Pinpoint the cell where the given text exists, returning its [X, Y] midpoint coordinate. 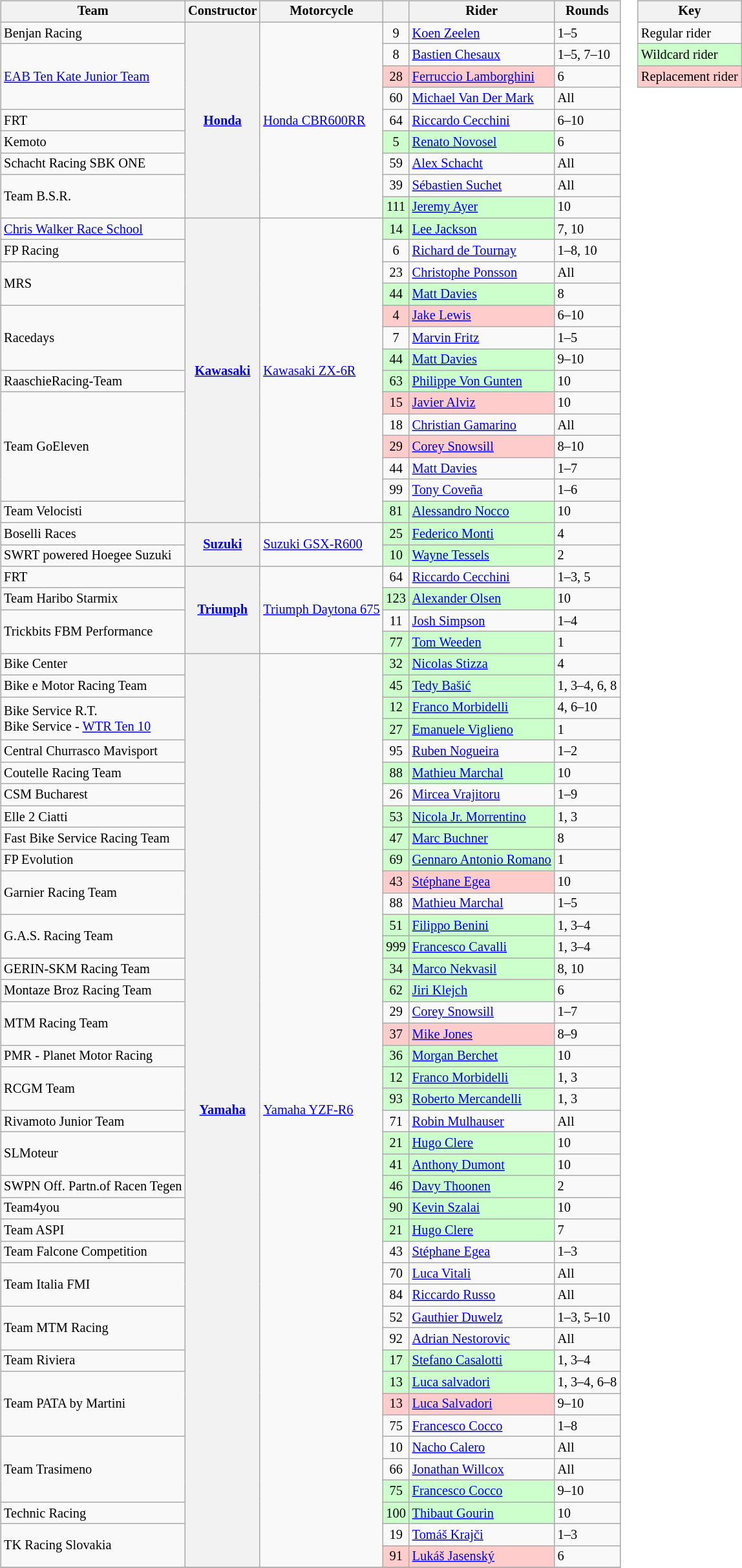
Gauthier Duwelz [482, 1317]
SLMoteur [93, 1154]
8–10 [587, 447]
GERIN-SKM Racing Team [93, 969]
52 [396, 1317]
Team4you [93, 1208]
53 [396, 817]
7, 10 [587, 229]
45 [396, 686]
Kawasaki ZX-6R [321, 370]
17 [396, 1360]
11 [396, 621]
Bike e Motor Racing Team [93, 686]
28 [396, 77]
Kawasaki [222, 370]
Lukáš Jasenský [482, 1556]
Regular rider [690, 33]
Roberto Mercandelli [482, 1099]
Thibaut Gourin [482, 1513]
Rounds [587, 12]
70 [396, 1274]
Chris Walker Race School [93, 229]
Boselli Races [93, 533]
Tony Coveña [482, 490]
Filippo Benini [482, 925]
1–9 [587, 795]
51 [396, 925]
Luca salvadori [482, 1382]
Luca Vitali [482, 1274]
Lee Jackson [482, 229]
Bike Center [93, 664]
Constructor [222, 12]
Alex Schacht [482, 164]
SWPN Off. Partn.of Racen Tegen [93, 1187]
MRS [93, 283]
Emanuele Viglieno [482, 729]
1, 3–4, 6, 8 [587, 686]
Riccardo Russo [482, 1295]
39 [396, 186]
19 [396, 1535]
37 [396, 1034]
1, 3–4, 6–8 [587, 1382]
Central Churrasco Mavisport [93, 751]
Tomáš Krajči [482, 1535]
1–2 [587, 751]
Nicola Jr. Morrentino [482, 817]
Michael Van Der Mark [482, 98]
5 [396, 142]
Coutelle Racing Team [93, 773]
91 [396, 1556]
1–5, 7–10 [587, 55]
26 [396, 795]
Technic Racing [93, 1513]
1–3, 5 [587, 577]
Christophe Ponsson [482, 273]
Rivamoto Junior Team [93, 1121]
Team Riviera [93, 1360]
CSM Bucharest [93, 795]
Honda CBR600RR [321, 120]
Triumph [222, 610]
92 [396, 1339]
RCGM Team [93, 1089]
Trickbits FBM Performance [93, 631]
Sébastien Suchet [482, 186]
Ruben Nogueira [482, 751]
Alexander Olsen [482, 599]
14 [396, 229]
Marvin Fritz [482, 338]
Schacht Racing SBK ONE [93, 164]
Yamaha YZF-R6 [321, 1110]
Triumph Daytona 675 [321, 610]
Renato Novosel [482, 142]
RaaschieRacing-Team [93, 381]
69 [396, 860]
60 [396, 98]
111 [396, 208]
47 [396, 839]
Team [93, 12]
25 [396, 533]
90 [396, 1208]
FP Evolution [93, 860]
Key [690, 12]
Ferruccio Lamborghini [482, 77]
Jonathan Willcox [482, 1470]
Motorcycle [321, 12]
Team Haribo Starmix [93, 599]
27 [396, 729]
Team PATA by Martini [93, 1404]
Team MTM Racing [93, 1328]
Philippe Von Gunten [482, 381]
Replacement rider [690, 77]
Christian Gamarino [482, 425]
Suzuki [222, 544]
Tom Weeden [482, 643]
TK Racing Slovakia [93, 1545]
Marc Buchner [482, 839]
95 [396, 751]
Suzuki GSX-R600 [321, 544]
59 [396, 164]
Morgan Berchet [482, 1056]
MTM Racing Team [93, 1023]
Team Falcone Competition [93, 1252]
Luca Salvadori [482, 1404]
Honda [222, 120]
Richard de Tournay [482, 251]
4, 6–10 [587, 708]
Rider [482, 12]
1–8 [587, 1426]
Racedays [93, 338]
Nicolas Stizza [482, 664]
Team Trasimeno [93, 1469]
32 [396, 664]
Adrian Nestorovic [482, 1339]
Tedy Bašić [482, 686]
93 [396, 1099]
Bike Service R.T. Bike Service - WTR Ten 10 [93, 719]
Yamaha [222, 1110]
62 [396, 991]
Team GoEleven [93, 446]
9 [396, 33]
18 [396, 425]
99 [396, 490]
Team Velocisti [93, 512]
46 [396, 1187]
Bastien Chesaux [482, 55]
Fast Bike Service Racing Team [93, 839]
Mike Jones [482, 1034]
PMR - Planet Motor Racing [93, 1056]
66 [396, 1470]
41 [396, 1165]
Robin Mulhauser [482, 1121]
Kevin Szalai [482, 1208]
Team B.S.R. [93, 197]
Jiri Klejch [482, 991]
Team ASPI [93, 1230]
1–4 [587, 621]
Davy Thoonen [482, 1187]
23 [396, 273]
Jake Lewis [482, 316]
Stefano Casalotti [482, 1360]
77 [396, 643]
1–6 [587, 490]
FP Racing [93, 251]
Team Italia FMI [93, 1284]
Federico Monti [482, 533]
G.A.S. Racing Team [93, 936]
Montaze Broz Racing Team [93, 991]
1–8, 10 [587, 251]
100 [396, 1513]
Nacho Calero [482, 1448]
34 [396, 969]
36 [396, 1056]
8, 10 [587, 969]
Wayne Tessels [482, 555]
81 [396, 512]
Gennaro Antonio Romano [482, 860]
Josh Simpson [482, 621]
Koen Zeelen [482, 33]
Anthony Dumont [482, 1165]
84 [396, 1295]
EAB Ten Kate Junior Team [93, 76]
Jeremy Ayer [482, 208]
Benjan Racing [93, 33]
Elle 2 Ciatti [93, 817]
Wildcard rider [690, 55]
Marco Nekvasil [482, 969]
123 [396, 599]
15 [396, 403]
Alessandro Nocco [482, 512]
Mircea Vrajitoru [482, 795]
Garnier Racing Team [93, 892]
71 [396, 1121]
SWRT powered Hoegee Suzuki [93, 555]
Francesco Cavalli [482, 947]
1–3, 5–10 [587, 1317]
63 [396, 381]
999 [396, 947]
Kemoto [93, 142]
Javier Alviz [482, 403]
8–9 [587, 1034]
